From the cell containing the given text, extract its center point as (x, y) coordinate. 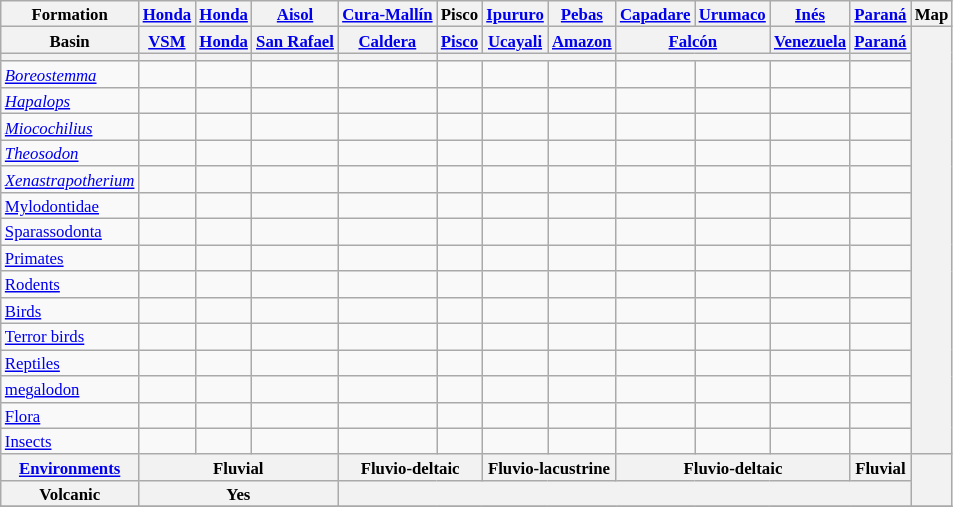
Xenastrapotherium (70, 179)
Pebas (582, 14)
Formation (70, 14)
Venezuela (810, 40)
Sparassodonta (70, 232)
Fluvio-lacustrine (549, 468)
Theosodon (70, 153)
Amazon (582, 40)
Insects (70, 441)
Terror birds (70, 337)
megalodon (70, 389)
Falcón (693, 40)
Hapalops (70, 101)
Boreostemma (70, 75)
Primates (70, 258)
San Rafael (295, 40)
Reptiles (70, 363)
Inés (810, 14)
VSM (168, 40)
Mylodontidae (70, 206)
Map (932, 14)
Ucayali (515, 40)
Basin (70, 40)
Birds (70, 310)
Aisol (295, 14)
Caldera (388, 40)
Miocochilius (70, 127)
Cura-Mallín (388, 14)
Flora (70, 415)
Ipururo (515, 14)
Capadare (656, 14)
Environments (70, 468)
Volcanic (70, 494)
Yes (239, 494)
Rodents (70, 284)
Urumaco (732, 14)
